Determine the [x, y] coordinate at the center of the cell enclosing the given text.  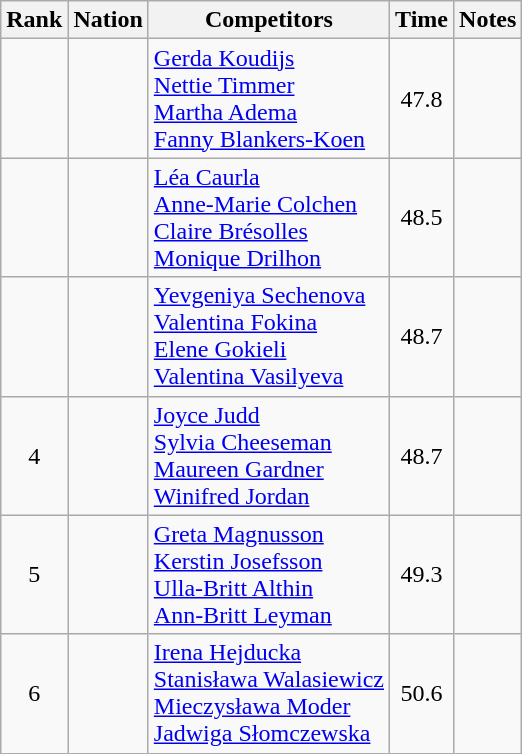
Time [422, 20]
Notes [488, 20]
Yevgeniya SechenovaValentina FokinaElene GokieliValentina Vasilyeva [268, 336]
49.3 [422, 574]
Greta MagnussonKerstin JosefssonUlla-Britt AlthinAnn-Britt Leyman [268, 574]
Irena HejduckaStanisława WalasiewiczMieczysława ModerJadwiga Słomczewska [268, 694]
Léa CaurlaAnne-Marie ColchenClaire BrésollesMonique Drilhon [268, 218]
6 [34, 694]
4 [34, 456]
Joyce JuddSylvia CheesemanMaureen GardnerWinifred Jordan [268, 456]
Competitors [268, 20]
50.6 [422, 694]
Gerda KoudijsNettie TimmerMartha AdemaFanny Blankers-Koen [268, 98]
47.8 [422, 98]
48.5 [422, 218]
Nation [108, 20]
5 [34, 574]
Rank [34, 20]
